Search for the cell housing the specified text and yield its [X, Y] center coordinate. 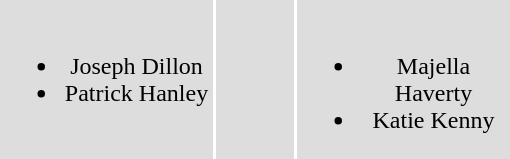
Majella HavertyKatie Kenny [404, 80]
Joseph DillonPatrick Hanley [106, 80]
